Identify which cell holds the provided text, then report its (X, Y) central coordinate. 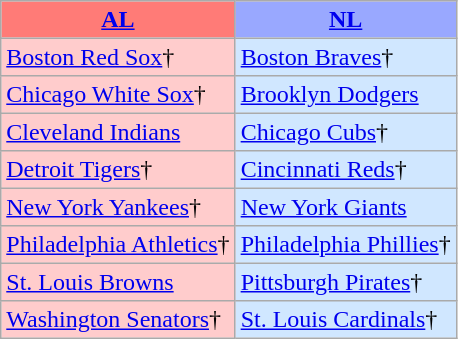
Cleveland Indians (118, 132)
Cincinnati Reds† (346, 170)
New York Yankees† (118, 206)
Detroit Tigers† (118, 170)
NL (346, 20)
Boston Red Sox† (118, 56)
Pittsburgh Pirates† (346, 282)
Philadelphia Athletics† (118, 244)
Boston Braves† (346, 56)
AL (118, 20)
St. Louis Cardinals† (346, 318)
Chicago Cubs† (346, 132)
St. Louis Browns (118, 282)
Washington Senators† (118, 318)
Philadelphia Phillies† (346, 244)
New York Giants (346, 206)
Chicago White Sox† (118, 94)
Brooklyn Dodgers (346, 94)
